Extract the [X, Y] coordinate from the center of the cell holding the provided text.  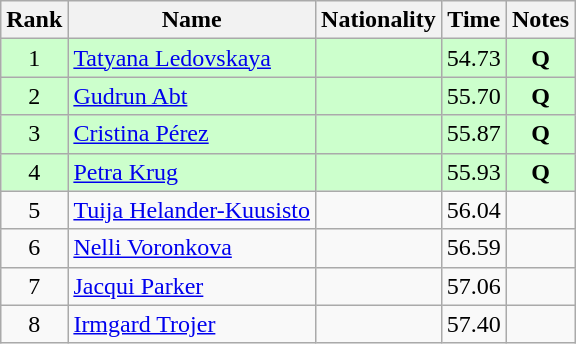
56.59 [474, 248]
54.73 [474, 58]
57.40 [474, 324]
Nationality [379, 20]
1 [34, 58]
55.93 [474, 172]
Petra Krug [192, 172]
8 [34, 324]
4 [34, 172]
Rank [34, 20]
Tuija Helander-Kuusisto [192, 210]
Name [192, 20]
6 [34, 248]
Nelli Voronkova [192, 248]
57.06 [474, 286]
Time [474, 20]
Irmgard Trojer [192, 324]
55.70 [474, 96]
55.87 [474, 134]
56.04 [474, 210]
5 [34, 210]
3 [34, 134]
Notes [540, 20]
Gudrun Abt [192, 96]
Jacqui Parker [192, 286]
Tatyana Ledovskaya [192, 58]
2 [34, 96]
Cristina Pérez [192, 134]
7 [34, 286]
